Return (x, y) of the center of cell containing provided text 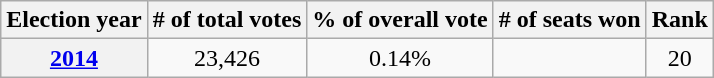
Rank (680, 20)
2014 (74, 58)
0.14% (400, 58)
% of overall vote (400, 20)
23,426 (227, 58)
# of seats won (570, 20)
# of total votes (227, 20)
20 (680, 58)
Election year (74, 20)
